Search for the cell housing the specified text and yield its (x, y) center coordinate. 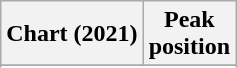
Peakposition (189, 34)
Chart (2021) (72, 34)
